For the text-containing cell, return its midpoint in [X, Y] coordinate format. 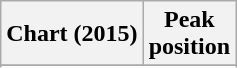
Peakposition [189, 34]
Chart (2015) [72, 34]
